Output the (x, y) coordinate of the center of the cell containing the given text.  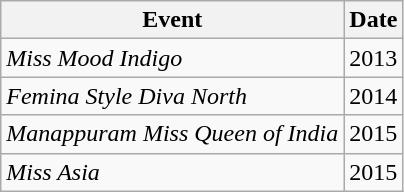
Event (172, 20)
Miss Asia (172, 172)
Manappuram Miss Queen of India (172, 134)
Miss Mood Indigo (172, 58)
2014 (374, 96)
Date (374, 20)
2013 (374, 58)
Femina Style Diva North (172, 96)
